Capture the cell that displays the provided text and extract its (x, y) central coordinate. 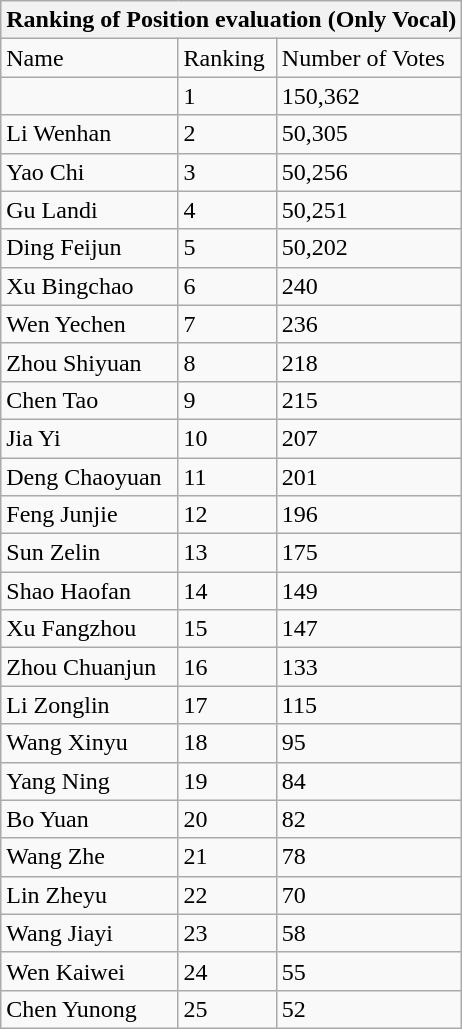
Li Zonglin (90, 705)
20 (227, 819)
55 (369, 971)
50,305 (369, 134)
Zhou Shiyuan (90, 362)
12 (227, 515)
24 (227, 971)
6 (227, 286)
25 (227, 1009)
Shao Haofan (90, 591)
Bo Yuan (90, 819)
Name (90, 58)
18 (227, 743)
207 (369, 438)
Number of Votes (369, 58)
201 (369, 477)
78 (369, 857)
Lin Zheyu (90, 895)
Sun Zelin (90, 553)
Ranking (227, 58)
11 (227, 477)
50,202 (369, 248)
52 (369, 1009)
215 (369, 400)
Deng Chaoyuan (90, 477)
23 (227, 933)
Wang Zhe (90, 857)
Jia Yi (90, 438)
4 (227, 210)
2 (227, 134)
Ding Feijun (90, 248)
1 (227, 96)
Chen Yunong (90, 1009)
19 (227, 781)
Wang Jiayi (90, 933)
5 (227, 248)
84 (369, 781)
16 (227, 667)
9 (227, 400)
240 (369, 286)
3 (227, 172)
149 (369, 591)
7 (227, 324)
175 (369, 553)
Xu Bingchao (90, 286)
Zhou Chuanjun (90, 667)
13 (227, 553)
147 (369, 629)
133 (369, 667)
Chen Tao (90, 400)
150,362 (369, 96)
Yao Chi (90, 172)
22 (227, 895)
70 (369, 895)
Gu Landi (90, 210)
21 (227, 857)
196 (369, 515)
218 (369, 362)
15 (227, 629)
Wen Kaiwei (90, 971)
236 (369, 324)
95 (369, 743)
14 (227, 591)
Ranking of Position evaluation (Only Vocal) (232, 20)
115 (369, 705)
50,256 (369, 172)
8 (227, 362)
82 (369, 819)
58 (369, 933)
50,251 (369, 210)
Wen Yechen (90, 324)
Li Wenhan (90, 134)
Feng Junjie (90, 515)
Wang Xinyu (90, 743)
17 (227, 705)
Yang Ning (90, 781)
10 (227, 438)
Xu Fangzhou (90, 629)
